Scan for the cell matching the given text and deliver its (X, Y) coordinate at center. 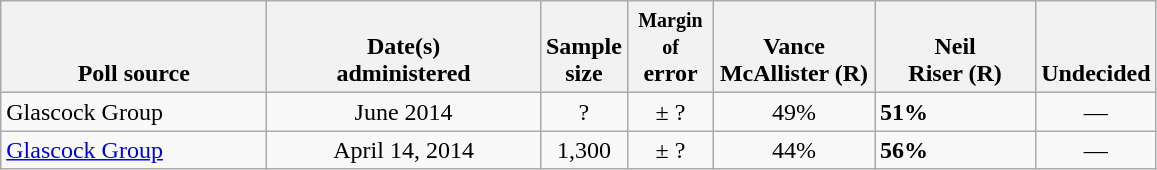
1,300 (584, 150)
VanceMcAllister (R) (794, 47)
Poll source (134, 47)
44% (794, 150)
Date(s)administered (404, 47)
Samplesize (584, 47)
Undecided (1096, 47)
NeilRiser (R) (956, 47)
49% (794, 112)
April 14, 2014 (404, 150)
51% (956, 112)
June 2014 (404, 112)
? (584, 112)
Margin oferror (670, 47)
56% (956, 150)
